Extract the [x, y] coordinate from the center of the cell holding the provided text.  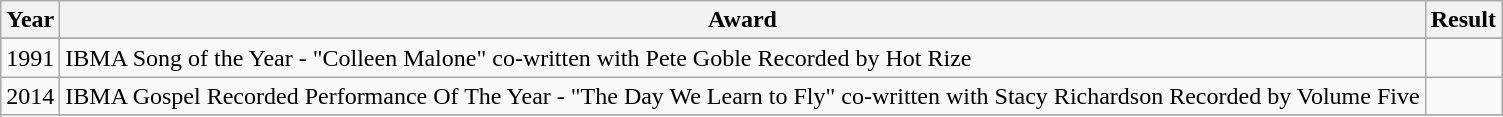
IBMA Gospel Recorded Performance Of The Year - "The Day We Learn to Fly" co-written with Stacy Richardson Recorded by Volume Five [742, 96]
Year [30, 20]
Result [1463, 20]
1991 [30, 58]
Award [742, 20]
IBMA Song of the Year - "Colleen Malone" co-written with Pete Goble Recorded by Hot Rize [742, 58]
2014 [30, 96]
